Capture the cell that displays the provided text and extract its (x, y) central coordinate. 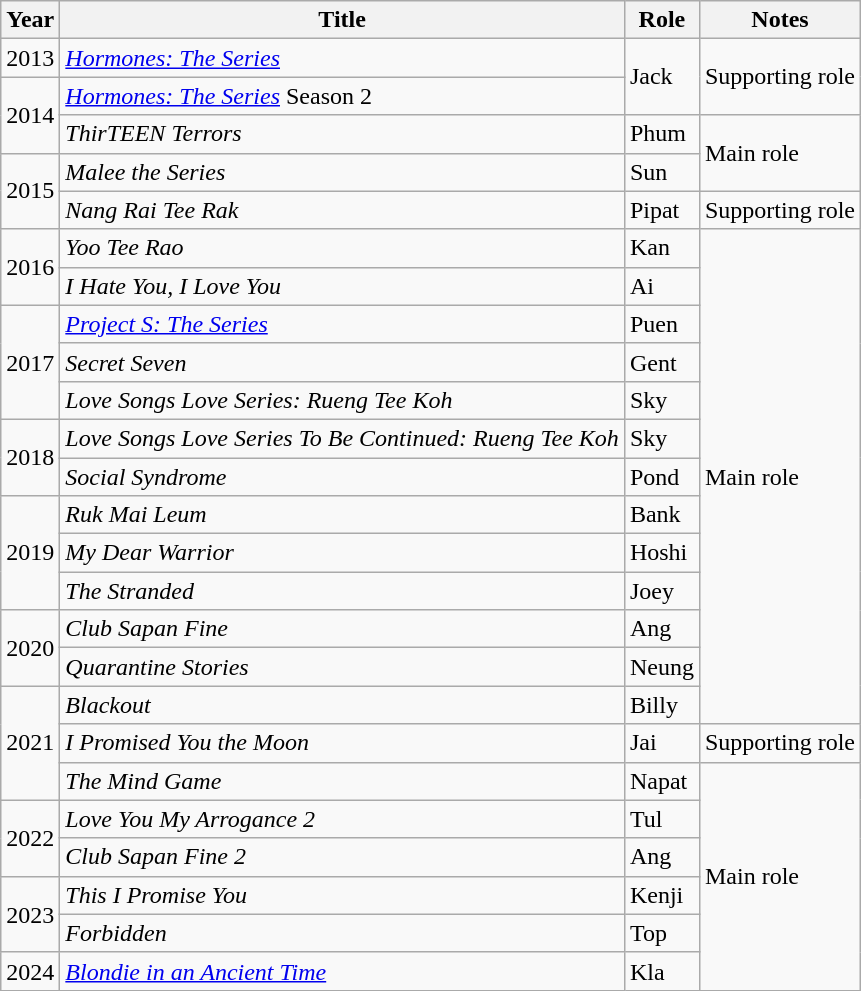
2016 (30, 267)
Hoshi (662, 553)
This I Promise You (342, 895)
2017 (30, 362)
Malee the Series (342, 172)
I Hate You, I Love You (342, 286)
I Promised You the Moon (342, 743)
Neung (662, 667)
Year (30, 20)
Ai (662, 286)
Pond (662, 477)
2015 (30, 191)
Top (662, 933)
ThirTEEN Terrors (342, 134)
Kan (662, 248)
2023 (30, 914)
Tul (662, 819)
Hormones: The Series Season 2 (342, 96)
Ruk Mai Leum (342, 515)
2013 (30, 58)
Role (662, 20)
Notes (780, 20)
Gent (662, 362)
Love Songs Love Series To Be Continued: Rueng Tee Koh (342, 438)
Pipat (662, 210)
Phum (662, 134)
2021 (30, 743)
2022 (30, 838)
Napat (662, 781)
Sun (662, 172)
Title (342, 20)
Quarantine Stories (342, 667)
Kenji (662, 895)
The Stranded (342, 591)
Jack (662, 77)
Puen (662, 324)
2018 (30, 457)
2019 (30, 553)
Secret Seven (342, 362)
2024 (30, 971)
Club Sapan Fine (342, 629)
Nang Rai Tee Rak (342, 210)
Love You My Arrogance 2 (342, 819)
Love Songs Love Series: Rueng Tee Koh (342, 400)
Social Syndrome (342, 477)
My Dear Warrior (342, 553)
Blackout (342, 705)
Kla (662, 971)
Joey (662, 591)
Club Sapan Fine 2 (342, 857)
2020 (30, 648)
Yoo Tee Rao (342, 248)
Forbidden (342, 933)
2014 (30, 115)
Jai (662, 743)
Project S: The Series (342, 324)
Billy (662, 705)
Bank (662, 515)
Hormones: The Series (342, 58)
The Mind Game (342, 781)
Blondie in an Ancient Time (342, 971)
